Provide the (X, Y) coordinate of the cell's center where the given text is located.  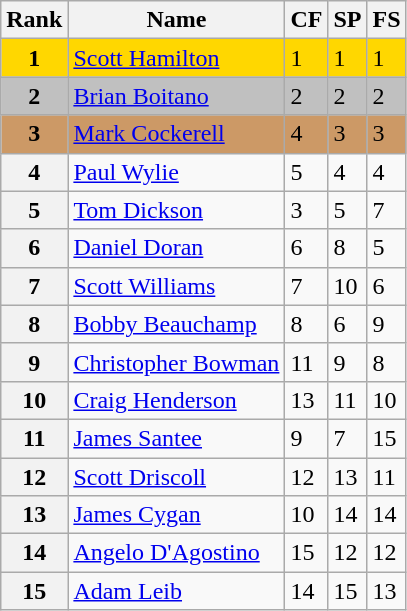
Mark Cockerell (176, 134)
Angelo D'Agostino (176, 553)
FS (386, 20)
SP (348, 20)
Name (176, 20)
Craig Henderson (176, 400)
Daniel Doran (176, 248)
Scott Williams (176, 286)
Brian Boitano (176, 96)
Rank (34, 20)
Scott Driscoll (176, 477)
Scott Hamilton (176, 58)
Adam Leib (176, 591)
Bobby Beauchamp (176, 324)
Paul Wylie (176, 172)
Christopher Bowman (176, 362)
CF (306, 20)
James Santee (176, 438)
James Cygan (176, 515)
Tom Dickson (176, 210)
